From the cell containing the given text, extract its center point as [x, y] coordinate. 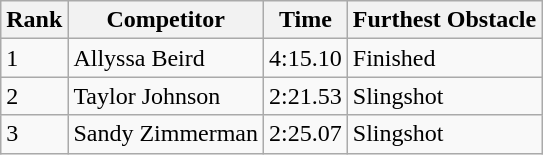
2:21.53 [306, 96]
Finished [444, 58]
1 [34, 58]
4:15.10 [306, 58]
3 [34, 134]
2:25.07 [306, 134]
Taylor Johnson [166, 96]
Furthest Obstacle [444, 20]
Rank [34, 20]
Allyssa Beird [166, 58]
Competitor [166, 20]
Time [306, 20]
2 [34, 96]
Sandy Zimmerman [166, 134]
